Locate the cell with the specified text and output its (X, Y) center coordinate. 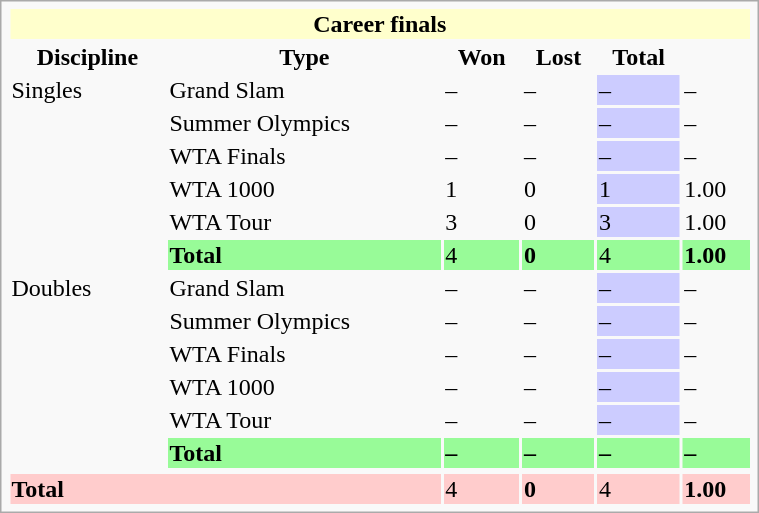
Type (304, 57)
Doubles (88, 370)
Singles (88, 172)
Lost (559, 57)
Won (482, 57)
Discipline (88, 57)
Career finals (380, 24)
